Find where the given text appears and provide that cell's center as [x, y] coordinate. 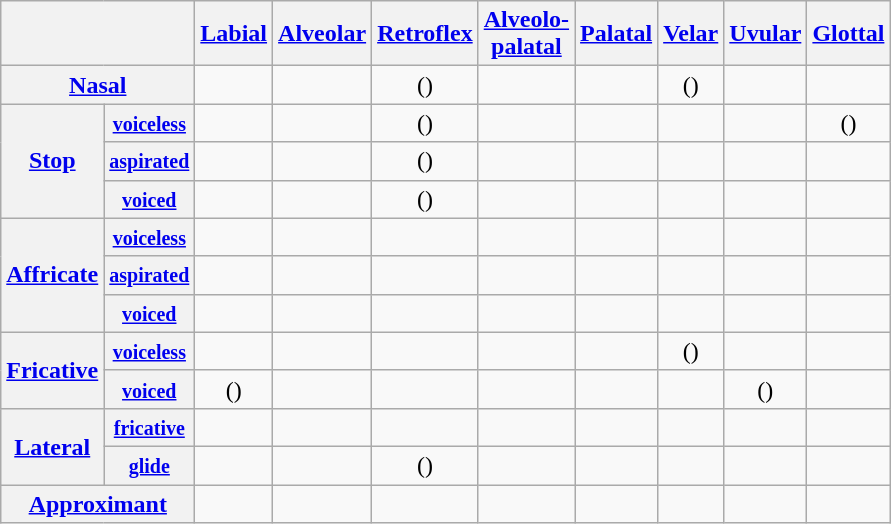
Palatal [616, 34]
Fricative [52, 370]
Approximant [98, 503]
Retroflex [426, 34]
Velar [691, 34]
Affricate [52, 275]
Stop [52, 161]
Labial [234, 34]
Lateral [52, 446]
Glottal [848, 34]
Alveolar [322, 34]
Uvular [766, 34]
fricative [150, 427]
Nasal [98, 85]
Alveolo-palatal [526, 34]
glide [150, 465]
